Capture the cell that displays the provided text and extract its (X, Y) central coordinate. 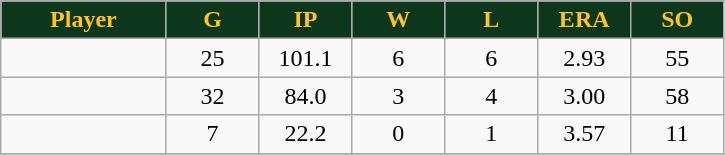
3 (398, 96)
3.00 (584, 96)
25 (212, 58)
Player (84, 20)
3.57 (584, 134)
101.1 (306, 58)
4 (492, 96)
7 (212, 134)
W (398, 20)
G (212, 20)
0 (398, 134)
IP (306, 20)
2.93 (584, 58)
55 (678, 58)
22.2 (306, 134)
84.0 (306, 96)
32 (212, 96)
58 (678, 96)
ERA (584, 20)
11 (678, 134)
1 (492, 134)
SO (678, 20)
L (492, 20)
